Provide the (X, Y) coordinate of the cell's center where the given text is located.  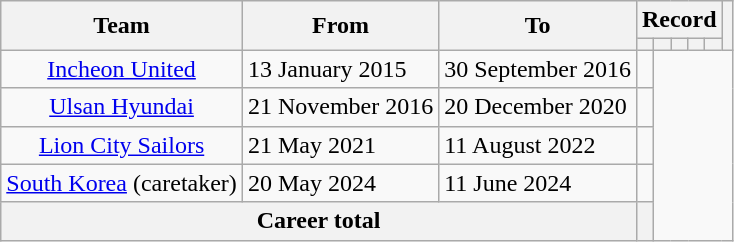
South Korea (caretaker) (122, 183)
Record (679, 20)
30 September 2016 (538, 69)
20 May 2024 (340, 183)
Career total (319, 221)
Team (122, 26)
Incheon United (122, 69)
Lion City Sailors (122, 145)
21 May 2021 (340, 145)
From (340, 26)
20 December 2020 (538, 107)
11 August 2022 (538, 145)
13 January 2015 (340, 69)
11 June 2024 (538, 183)
21 November 2016 (340, 107)
Ulsan Hyundai (122, 107)
To (538, 26)
